Capture the cell that displays the provided text and extract its (X, Y) central coordinate. 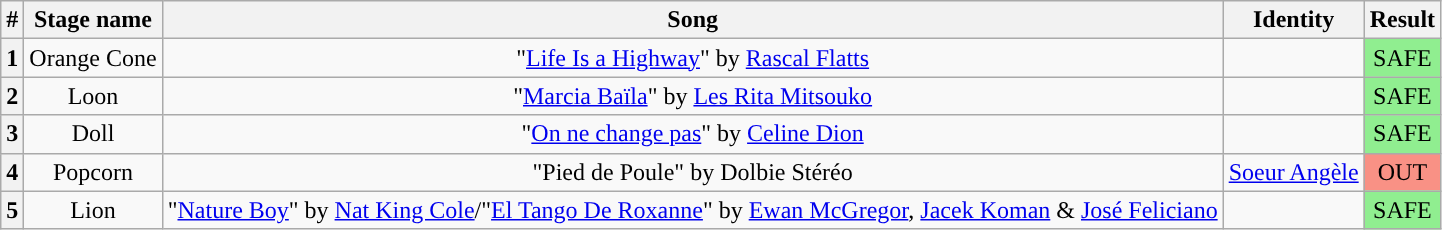
Song (692, 20)
Lion (93, 210)
"On ne change pas" by Celine Dion (692, 134)
1 (12, 58)
Stage name (93, 20)
Orange Cone (93, 58)
2 (12, 96)
Popcorn (93, 172)
Result (1402, 20)
Soeur Angèle (1294, 172)
"Nature Boy" by Nat King Cole/"El Tango De Roxanne" by Ewan McGregor, Jacek Koman & José Feliciano (692, 210)
Identity (1294, 20)
"Life Is a Highway" by Rascal Flatts (692, 58)
"Marcia Baïla" by Les Rita Mitsouko (692, 96)
Loon (93, 96)
4 (12, 172)
OUT (1402, 172)
"Pied de Poule" by Dolbie Stéréo (692, 172)
Doll (93, 134)
3 (12, 134)
5 (12, 210)
# (12, 20)
